Locate the cell with the specified text and output its [x, y] center coordinate. 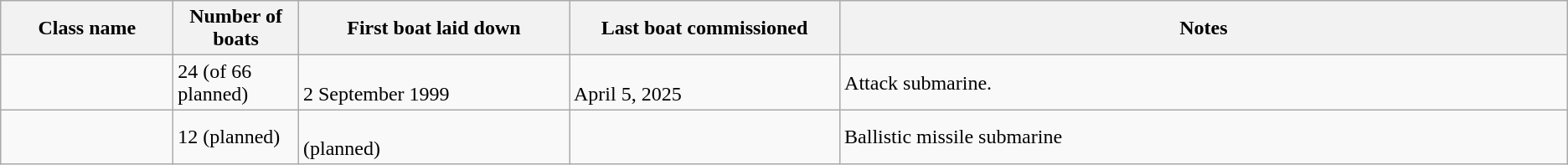
Last boat commissioned [705, 28]
First boat laid down [434, 28]
Notes [1204, 28]
April 5, 2025 [705, 82]
12 (planned) [236, 137]
Class name [87, 28]
(planned) [434, 137]
Attack submarine. [1204, 82]
24 (of 66 planned) [236, 82]
Number of boats [236, 28]
Ballistic missile submarine [1204, 137]
2 September 1999 [434, 82]
